Scan for the cell matching the given text and deliver its (x, y) coordinate at center. 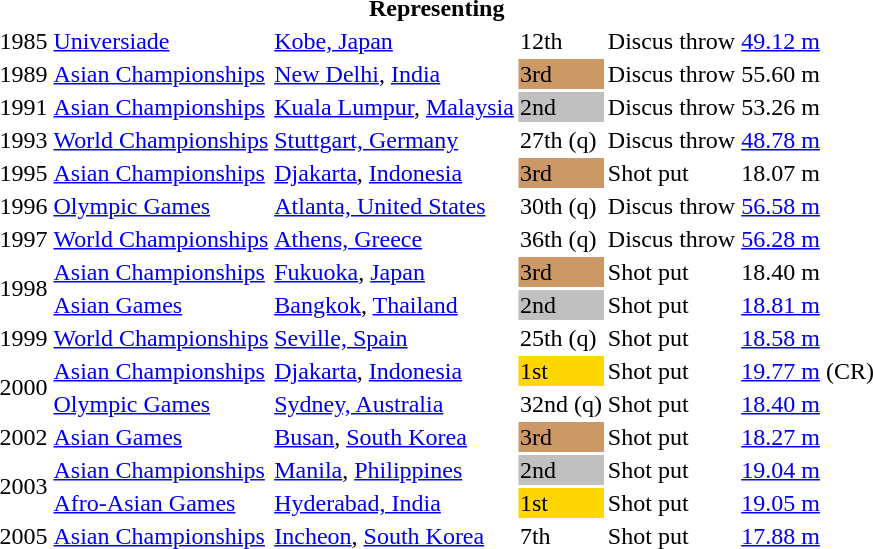
Bangkok, Thailand (394, 305)
Busan, South Korea (394, 437)
Kuala Lumpur, Malaysia (394, 107)
25th (q) (560, 338)
Athens, Greece (394, 239)
Fukuoka, Japan (394, 272)
30th (q) (560, 206)
12th (560, 41)
27th (q) (560, 140)
Sydney, Australia (394, 404)
Manila, Philippines (394, 470)
Afro-Asian Games (161, 503)
Atlanta, United States (394, 206)
Seville, Spain (394, 338)
New Delhi, India (394, 74)
32nd (q) (560, 404)
36th (q) (560, 239)
Universiade (161, 41)
Hyderabad, India (394, 503)
Kobe, Japan (394, 41)
Stuttgart, Germany (394, 140)
